Identify which cell holds the provided text, then report its [x, y] central coordinate. 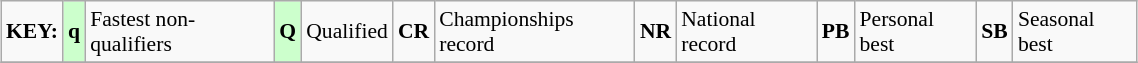
Seasonal best [1075, 32]
National record [746, 32]
SB [994, 32]
Championships record [534, 32]
NR [656, 32]
q [74, 32]
Fastest non-qualifiers [180, 32]
KEY: [32, 32]
Personal best [916, 32]
PB [836, 32]
Qualified [347, 32]
Q [288, 32]
CR [414, 32]
